Output the (x, y) coordinate of the center of the cell containing the given text.  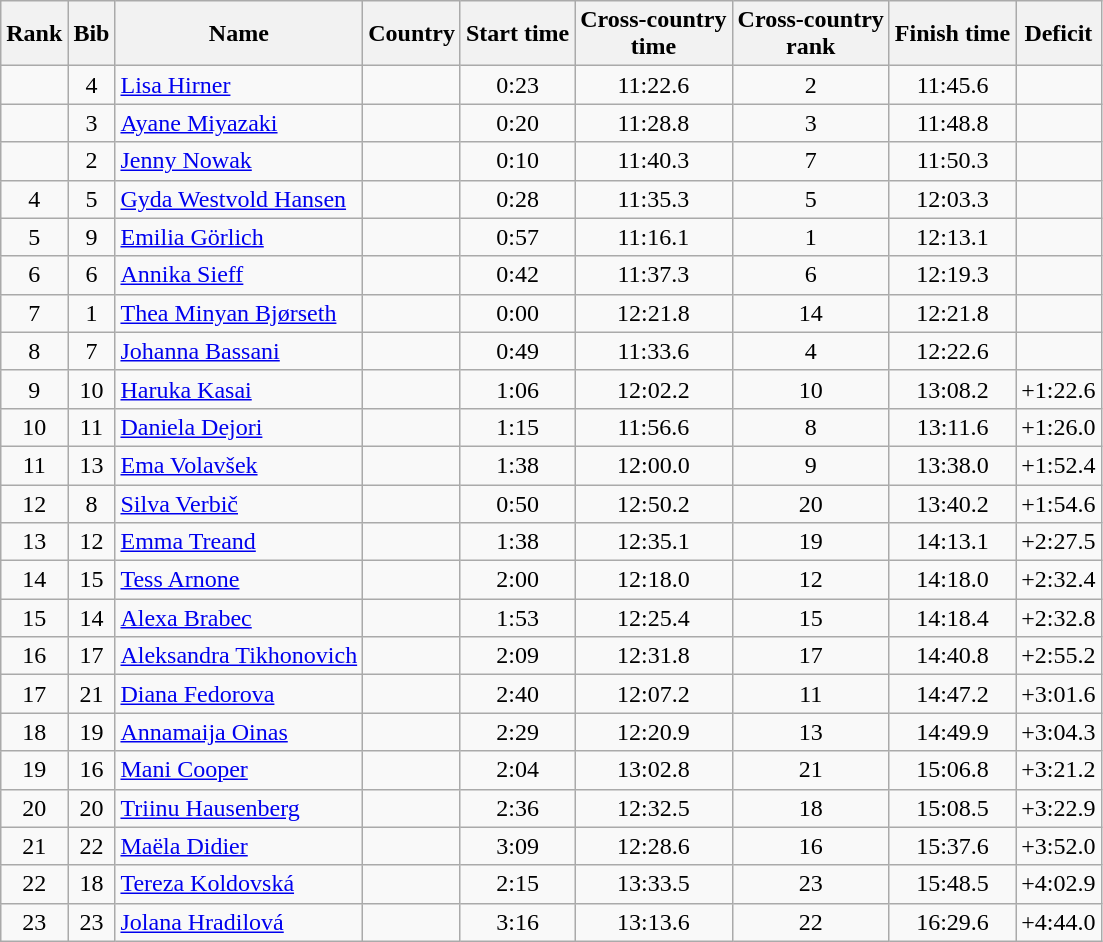
15:06.8 (952, 770)
Tereza Koldovská (239, 884)
Maëla Didier (239, 846)
12:31.8 (654, 656)
12:00.0 (654, 465)
Aleksandra Tikhonovich (239, 656)
11:16.1 (654, 237)
1:53 (517, 618)
Tess Arnone (239, 580)
Annamaija Oinas (239, 732)
2:36 (517, 808)
2:00 (517, 580)
3:09 (517, 846)
12:28.6 (654, 846)
+3:21.2 (1058, 770)
0:20 (517, 123)
14:49.9 (952, 732)
13:02.8 (654, 770)
Name (239, 34)
15:37.6 (952, 846)
11:50.3 (952, 161)
+3:52.0 (1058, 846)
12:19.3 (952, 275)
11:48.8 (952, 123)
+1:54.6 (1058, 503)
+4:44.0 (1058, 922)
Deficit (1058, 34)
12:22.6 (952, 351)
11:56.6 (654, 427)
11:40.3 (654, 161)
0:00 (517, 313)
Jolana Hradilová (239, 922)
14:18.0 (952, 580)
13:40.2 (952, 503)
13:11.6 (952, 427)
+4:02.9 (1058, 884)
Haruka Kasai (239, 389)
Diana Fedorova (239, 694)
12:13.1 (952, 237)
Johanna Bassani (239, 351)
0:42 (517, 275)
Silva Verbič (239, 503)
13:33.5 (654, 884)
12:25.4 (654, 618)
+2:55.2 (1058, 656)
14:13.1 (952, 542)
Start time (517, 34)
2:29 (517, 732)
0:28 (517, 199)
12:50.2 (654, 503)
Mani Cooper (239, 770)
+1:26.0 (1058, 427)
15:08.5 (952, 808)
1:06 (517, 389)
3:16 (517, 922)
11:35.3 (654, 199)
0:10 (517, 161)
Ema Volavšek (239, 465)
0:49 (517, 351)
Finish time (952, 34)
2:40 (517, 694)
+2:32.4 (1058, 580)
2:04 (517, 770)
12:20.9 (654, 732)
12:18.0 (654, 580)
+3:22.9 (1058, 808)
12:35.1 (654, 542)
11:22.6 (654, 85)
Annika Sieff (239, 275)
Ayane Miyazaki (239, 123)
Jenny Nowak (239, 161)
+3:01.6 (1058, 694)
Thea Minyan Bjørseth (239, 313)
Alexa Brabec (239, 618)
+2:27.5 (1058, 542)
Emilia Görlich (239, 237)
11:37.3 (654, 275)
Emma Treand (239, 542)
Cross-country rank (810, 34)
11:33.6 (654, 351)
Rank (34, 34)
2:15 (517, 884)
2:09 (517, 656)
+3:04.3 (1058, 732)
14:18.4 (952, 618)
1:15 (517, 427)
0:23 (517, 85)
14:47.2 (952, 694)
11:45.6 (952, 85)
12:07.2 (654, 694)
Lisa Hirner (239, 85)
Country (412, 34)
Triinu Hausenberg (239, 808)
13:08.2 (952, 389)
11:28.8 (654, 123)
Bib (92, 34)
12:02.2 (654, 389)
0:50 (517, 503)
15:48.5 (952, 884)
+1:52.4 (1058, 465)
Gyda Westvold Hansen (239, 199)
13:13.6 (654, 922)
0:57 (517, 237)
13:38.0 (952, 465)
+2:32.8 (1058, 618)
Cross-countrytime (654, 34)
Daniela Dejori (239, 427)
16:29.6 (952, 922)
+1:22.6 (1058, 389)
14:40.8 (952, 656)
12:32.5 (654, 808)
12:03.3 (952, 199)
